Capture the cell that displays the provided text and extract its [X, Y] central coordinate. 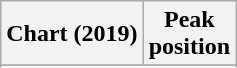
Peakposition [189, 34]
Chart (2019) [72, 34]
